Pinpoint the cell where the given text exists, returning its [x, y] midpoint coordinate. 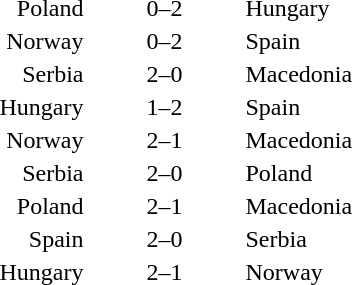
1–2 [164, 107]
0–2 [164, 41]
